From the cell containing the given text, extract its center point as [x, y] coordinate. 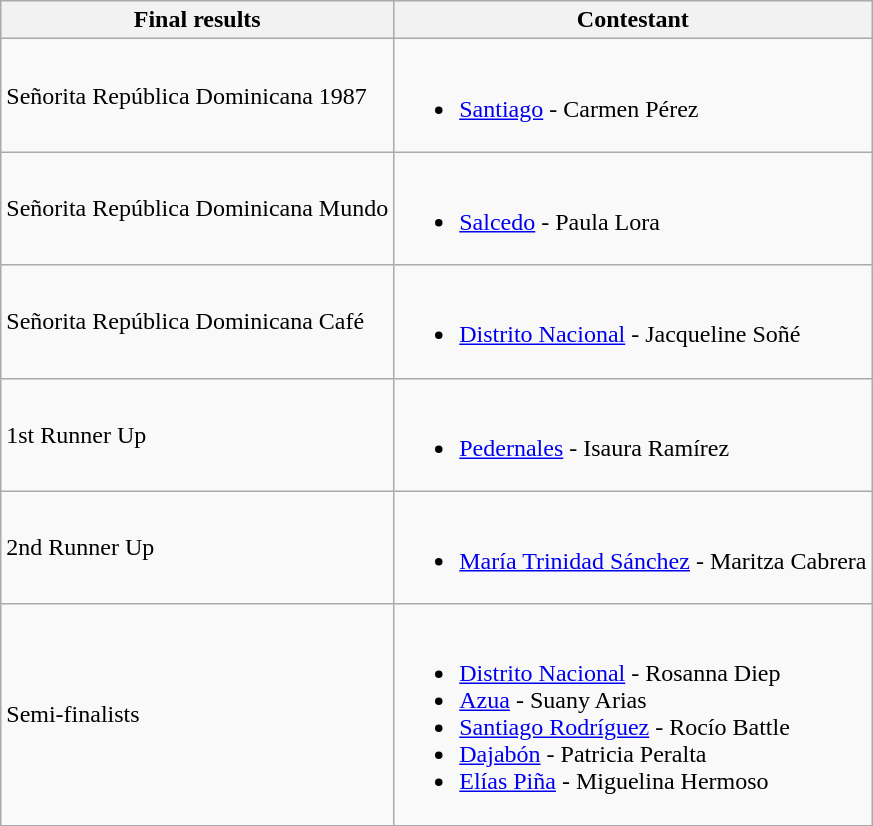
María Trinidad Sánchez - Maritza Cabrera [633, 548]
Señorita República Dominicana Mundo [198, 208]
Distrito Nacional - Rosanna DiepAzua - Suany AriasSantiago Rodríguez - Rocío BattleDajabón - Patricia PeraltaElías Piña - Miguelina Hermoso [633, 714]
Señorita República Dominicana Café [198, 322]
Pedernales - Isaura Ramírez [633, 434]
1st Runner Up [198, 434]
Señorita República Dominicana 1987 [198, 96]
Final results [198, 20]
Semi-finalists [198, 714]
2nd Runner Up [198, 548]
Contestant [633, 20]
Distrito Nacional - Jacqueline Soñé [633, 322]
Santiago - Carmen Pérez [633, 96]
Salcedo - Paula Lora [633, 208]
